Locate the cell with the specified text and output its [X, Y] center coordinate. 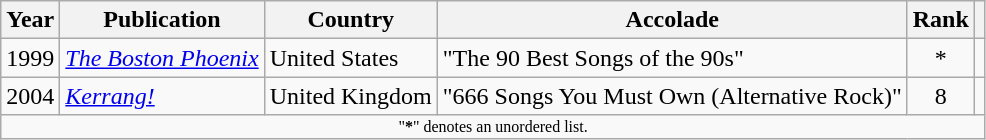
United Kingdom [350, 96]
United States [350, 58]
1999 [30, 58]
Accolade [672, 20]
2004 [30, 96]
"The 90 Best Songs of the 90s" [672, 58]
The Boston Phoenix [162, 58]
"666 Songs You Must Own (Alternative Rock)" [672, 96]
Rank [940, 20]
Publication [162, 20]
* [940, 58]
"*" denotes an unordered list. [494, 127]
Country [350, 20]
8 [940, 96]
Kerrang! [162, 96]
Year [30, 20]
